Search for the cell housing the specified text and yield its [x, y] center coordinate. 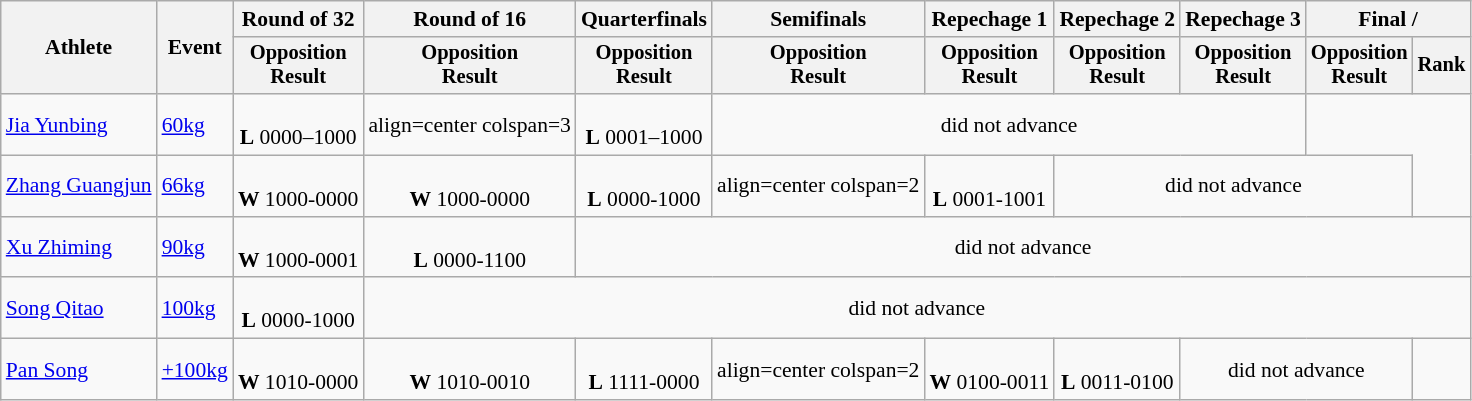
Athlete [79, 48]
Pan Song [79, 370]
L 0011-0100 [1117, 370]
L 0000-1100 [469, 248]
Final / [1388, 19]
Repechage 3 [1243, 19]
Semifinals [818, 19]
100kg [195, 308]
L 0001-1001 [989, 186]
90kg [195, 248]
+100kg [195, 370]
align=center colspan=3 [469, 124]
W 0100-0011 [989, 370]
60kg [195, 124]
Rank [1442, 66]
Repechage 1 [989, 19]
Event [195, 48]
W 1000-0001 [298, 248]
W 1010-0000 [298, 370]
Repechage 2 [1117, 19]
L 0000–1000 [298, 124]
L 1111-0000 [644, 370]
Round of 16 [469, 19]
Jia Yunbing [79, 124]
Round of 32 [298, 19]
L 0001–1000 [644, 124]
W 1010-0010 [469, 370]
Quarterfinals [644, 19]
Song Qitao [79, 308]
Xu Zhiming [79, 248]
Zhang Guangjun [79, 186]
66kg [195, 186]
